Detect which cell encompasses the target text, then output its (X, Y) center coordinate. 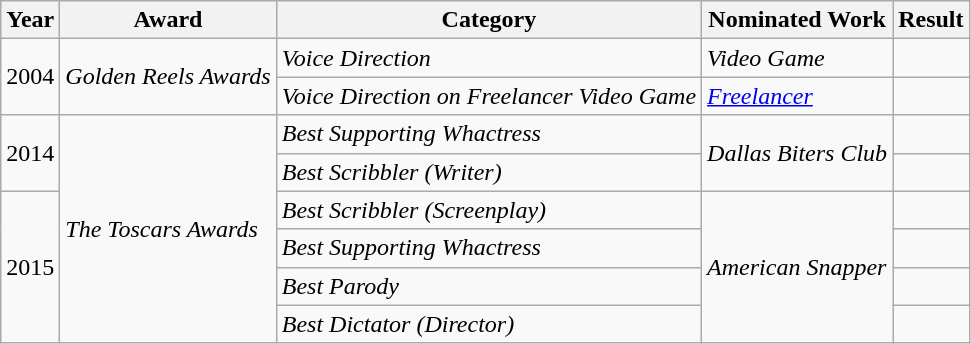
Voice Direction on Freelancer Video Game (488, 96)
Voice Direction (488, 58)
The Toscars Awards (168, 229)
Result (931, 20)
Dallas Biters Club (798, 153)
Year (30, 20)
Category (488, 20)
Best Scribbler (Writer) (488, 172)
Nominated Work (798, 20)
2014 (30, 153)
Freelancer (798, 96)
Golden Reels Awards (168, 77)
2015 (30, 267)
Video Game (798, 58)
Best Scribbler (Screenplay) (488, 210)
American Snapper (798, 267)
2004 (30, 77)
Best Dictator (Director) (488, 324)
Best Parody (488, 286)
Award (168, 20)
